Extract the [X, Y] coordinate from the center of the cell holding the provided text.  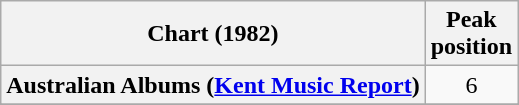
Peakposition [471, 34]
Chart (1982) [213, 34]
Australian Albums (Kent Music Report) [213, 85]
6 [471, 85]
